For the text-containing cell, return its midpoint in (x, y) coordinate format. 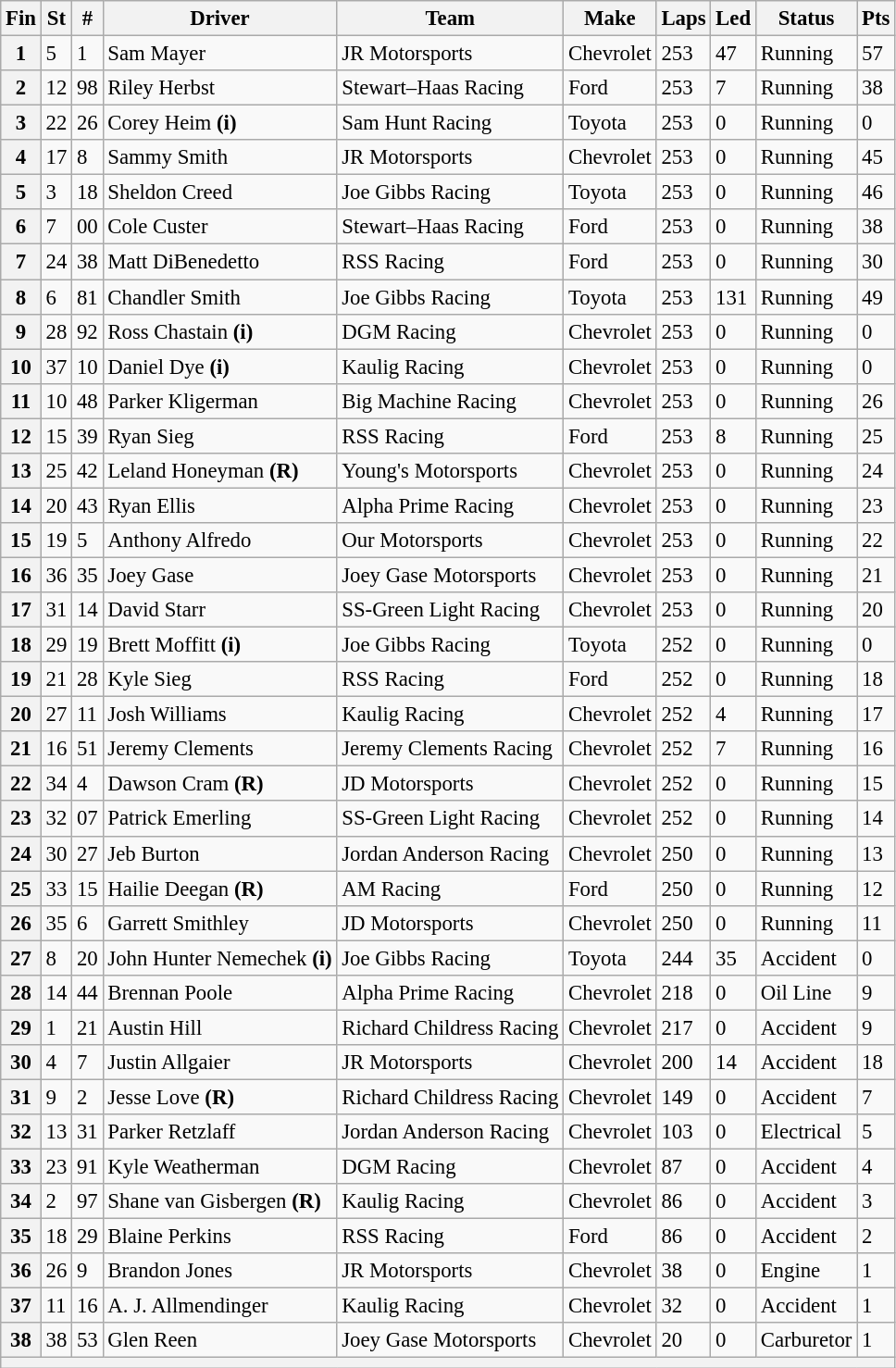
A. J. Allmendinger (220, 1306)
Pts (876, 19)
Chandler Smith (220, 297)
Anthony Alfredo (220, 541)
Leland Honeyman (R) (220, 471)
Status (805, 19)
Justin Allgaier (220, 1063)
Parker Retzlaff (220, 1132)
Garrett Smithley (220, 923)
53 (87, 1341)
David Starr (220, 610)
Ryan Ellis (220, 505)
Our Motorsports (450, 541)
Joey Gase (220, 575)
44 (87, 993)
39 (87, 436)
46 (876, 193)
Josh Williams (220, 715)
Carburetor (805, 1341)
149 (683, 1097)
Jeremy Clements (220, 749)
92 (87, 331)
103 (683, 1132)
AM Racing (450, 889)
43 (87, 505)
Corey Heim (i) (220, 123)
81 (87, 297)
51 (87, 749)
Fin (21, 19)
217 (683, 1027)
John Hunter Nemechek (i) (220, 958)
Sam Hunt Racing (450, 123)
00 (87, 227)
Oil Line (805, 993)
Matt DiBenedetto (220, 262)
Glen Reen (220, 1341)
48 (87, 401)
49 (876, 297)
244 (683, 958)
Shane van Gisbergen (R) (220, 1201)
Make (610, 19)
Team (450, 19)
Riley Herbst (220, 88)
Kyle Weatherman (220, 1167)
97 (87, 1201)
45 (876, 157)
Led (733, 19)
47 (733, 54)
98 (87, 88)
07 (87, 819)
Jeremy Clements Racing (450, 749)
Patrick Emerling (220, 819)
Sheldon Creed (220, 193)
Big Machine Racing (450, 401)
Ross Chastain (i) (220, 331)
42 (87, 471)
Jesse Love (R) (220, 1097)
Brennan Poole (220, 993)
Austin Hill (220, 1027)
Brandon Jones (220, 1271)
St (56, 19)
87 (683, 1167)
Brett Moffitt (i) (220, 645)
Engine (805, 1271)
Parker Kligerman (220, 401)
218 (683, 993)
91 (87, 1167)
Cole Custer (220, 227)
Sam Mayer (220, 54)
Kyle Sieg (220, 679)
131 (733, 297)
Young's Motorsports (450, 471)
200 (683, 1063)
Dawson Cram (R) (220, 784)
Jeb Burton (220, 853)
Ryan Sieg (220, 436)
Electrical (805, 1132)
Sammy Smith (220, 157)
# (87, 19)
Blaine Perkins (220, 1237)
Hailie Deegan (R) (220, 889)
57 (876, 54)
Daniel Dye (i) (220, 367)
Laps (683, 19)
Driver (220, 19)
